Capture the cell that displays the provided text and extract its (X, Y) central coordinate. 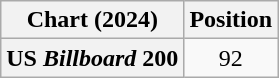
Chart (2024) (92, 20)
Position (231, 20)
92 (231, 58)
US Billboard 200 (92, 58)
